For the text-containing cell, return its midpoint in (x, y) coordinate format. 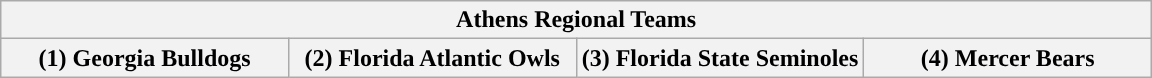
(1) Georgia Bulldogs (145, 58)
(4) Mercer Bears (1008, 58)
(2) Florida Atlantic Owls (432, 58)
(3) Florida State Seminoles (720, 58)
Athens Regional Teams (576, 20)
